Extract the [x, y] coordinate from the center of the cell holding the provided text.  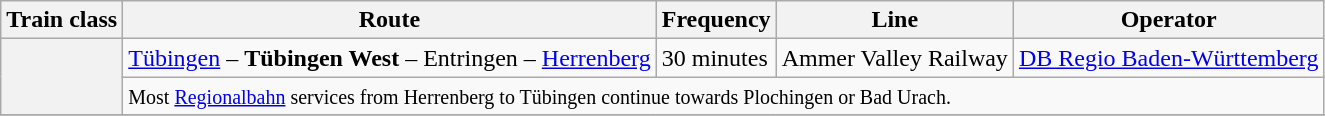
Tübingen – Tübingen West – Entringen – Herrenberg [390, 58]
Train class [62, 20]
30 minutes [716, 58]
Most Regionalbahn services from Herrenberg to Tübingen continue towards Plochingen or Bad Urach. [724, 96]
Ammer Valley Railway [894, 58]
Route [390, 20]
Frequency [716, 20]
DB Regio Baden-Württemberg [1168, 58]
Operator [1168, 20]
Line [894, 20]
